Scan for the cell matching the given text and deliver its [X, Y] coordinate at center. 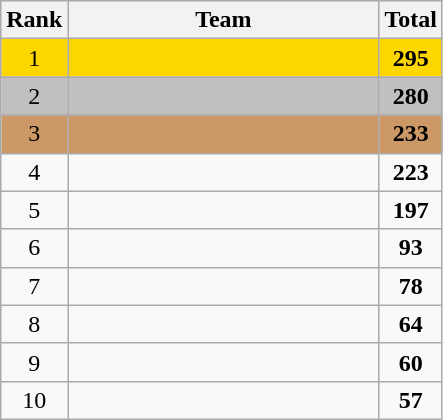
9 [34, 362]
93 [411, 248]
64 [411, 324]
78 [411, 286]
7 [34, 286]
295 [411, 58]
60 [411, 362]
Rank [34, 20]
Team [224, 20]
3 [34, 134]
Total [411, 20]
1 [34, 58]
5 [34, 210]
4 [34, 172]
223 [411, 172]
10 [34, 400]
8 [34, 324]
280 [411, 96]
233 [411, 134]
57 [411, 400]
197 [411, 210]
6 [34, 248]
2 [34, 96]
